Find where the given text appears and provide that cell's center as (X, Y) coordinate. 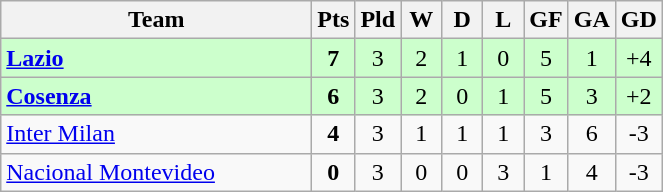
W (422, 20)
Pld (378, 20)
7 (334, 58)
Lazio (156, 58)
Pts (334, 20)
+2 (638, 96)
+4 (638, 58)
Nacional Montevideo (156, 172)
Team (156, 20)
GF (546, 20)
L (504, 20)
GA (592, 20)
Cosenza (156, 96)
D (462, 20)
GD (638, 20)
Inter Milan (156, 134)
